From the cell containing the given text, extract its center point as [X, Y] coordinate. 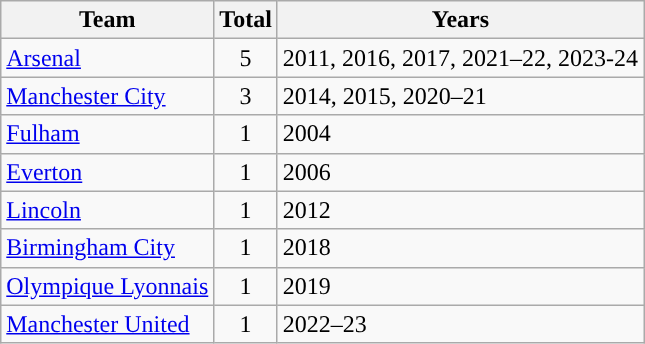
2006 [460, 172]
Lincoln [108, 210]
Manchester United [108, 324]
Birmingham City [108, 248]
2019 [460, 286]
2011, 2016, 2017, 2021–22, 2023-24 [460, 58]
2004 [460, 134]
2022–23 [460, 324]
Everton [108, 172]
2012 [460, 210]
Olympique Lyonnais [108, 286]
Arsenal [108, 58]
2014, 2015, 2020–21 [460, 96]
Years [460, 20]
3 [246, 96]
5 [246, 58]
2018 [460, 248]
Fulham [108, 134]
Team [108, 20]
Manchester City [108, 96]
Total [246, 20]
